Pinpoint the cell where the given text exists, returning its [X, Y] midpoint coordinate. 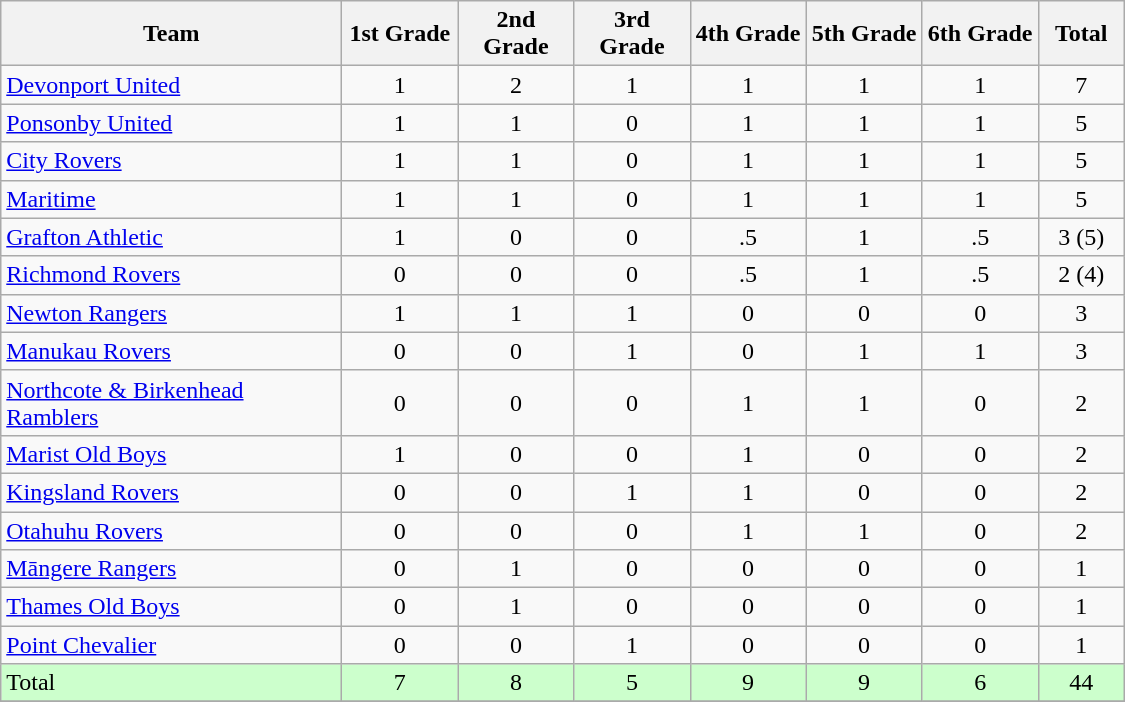
3 (5) [1081, 237]
2nd Grade [516, 34]
8 [516, 683]
44 [1081, 683]
Team [172, 34]
Marist Old Boys [172, 454]
Northcote & Birkenhead Ramblers [172, 402]
Devonport United [172, 85]
Maritime [172, 199]
Manukau Rovers [172, 351]
5th Grade [864, 34]
Newton Rangers [172, 313]
6th Grade [980, 34]
2 (4) [1081, 275]
Otahuhu Rovers [172, 531]
Māngere Rangers [172, 569]
3rd Grade [632, 34]
Point Chevalier [172, 645]
6 [980, 683]
City Rovers [172, 161]
Kingsland Rovers [172, 492]
Richmond Rovers [172, 275]
1st Grade [400, 34]
Ponsonby United [172, 123]
4th Grade [748, 34]
Grafton Athletic [172, 237]
Thames Old Boys [172, 607]
